Output the [x, y] coordinate of the center of the cell containing the given text.  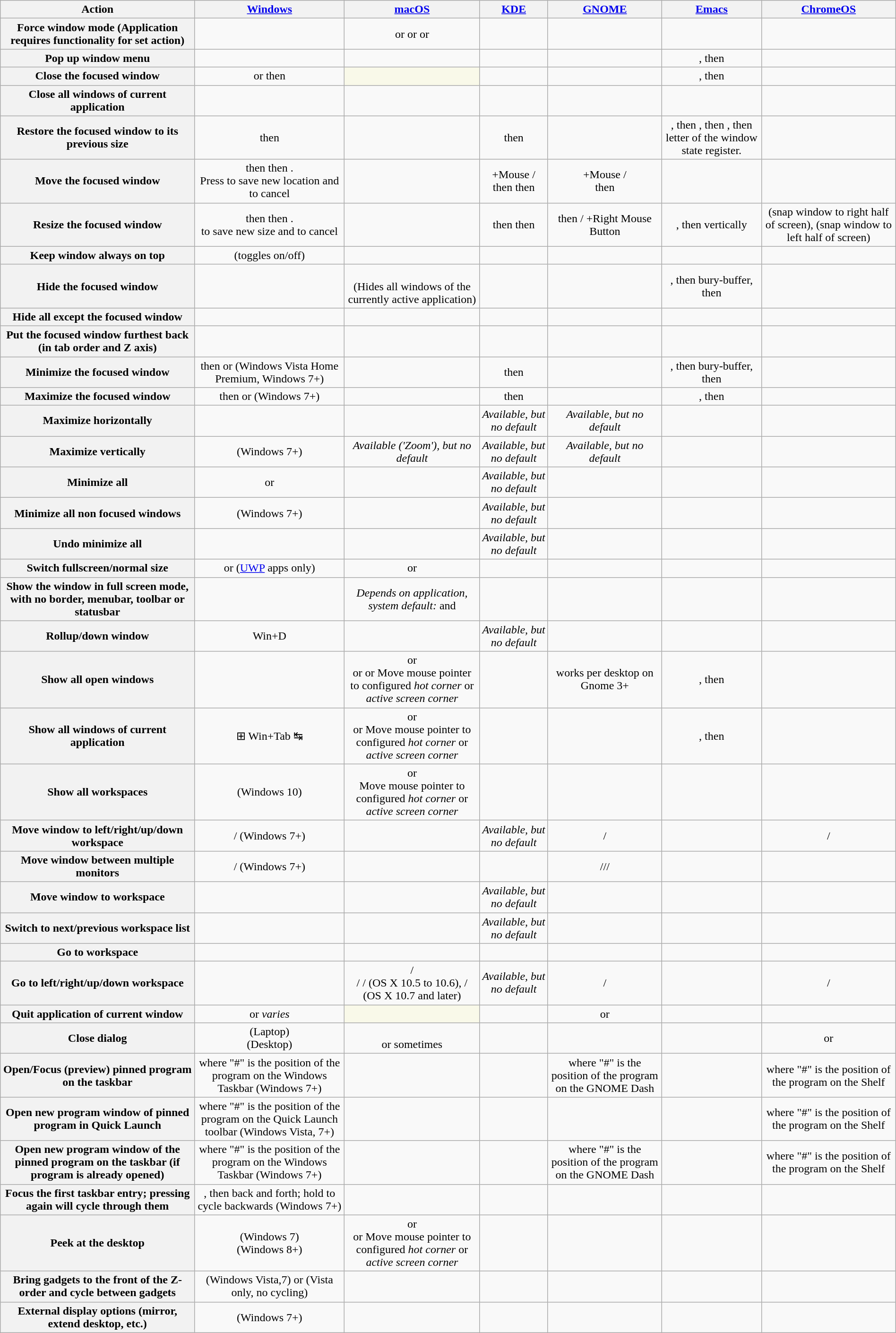
/// [605, 866]
Hide the focused window [97, 286]
Action [97, 9]
Close the focused window [97, 76]
Put the focused window furthest back (in tab order and Z axis) [97, 341]
Emacs [712, 9]
Minimize all non focused windows [97, 513]
works per desktop on Gnome 3+ [605, 680]
where "#" is the position of the program on the Quick Launch toolbar (Windows Vista, 7+) [269, 1119]
Restore the focused window to its previous size [97, 138]
Bring gadgets to the front of the Z-order and cycle between gadgets [97, 1287]
Available ('Zoom'), but no default [412, 452]
Quit application of current window [97, 1014]
(toggles on/off) [269, 255]
Move window between multiple monitors [97, 866]
Undo minimize all [97, 544]
(Windows Vista,7) or (Vista only, no cycling) [269, 1287]
Go to workspace [97, 952]
then or (Windows 7+) [269, 397]
External display options (mirror, extend desktop, etc.) [97, 1317]
Switch to next/previous workspace list [97, 927]
Hide all except the focused window [97, 317]
+Mouse / then then [514, 181]
or varies [269, 1014]
Switch fullscreen/normal size [97, 568]
Open new program window of pinned program in Quick Launch [97, 1119]
Move the focused window [97, 181]
Resize the focused window [97, 225]
Minimize all [97, 482]
/ / / (OS X 10.5 to 10.6), / (OS X 10.7 and later) [412, 983]
(Laptop) (Desktop) [269, 1038]
or or or [412, 34]
(Windows 10) [269, 792]
Win+D [269, 636]
Focus the first taskbar entry; pressing again will cycle through them [97, 1200]
Maximize the focused window [97, 397]
Move window to left/right/up/down workspace [97, 836]
or or or Move mouse pointer to configured hot corner or active screen corner [412, 680]
(Windows 7) (Windows 8+) [269, 1243]
Go to left/right/up/down workspace [97, 983]
then then [514, 225]
Keep window always on top [97, 255]
Close dialog [97, 1038]
ChromeOS [828, 9]
Maximize vertically [97, 452]
(Hides all windows of the currently active application) [412, 286]
Show all windows of current application [97, 736]
, then , then , then letter of the window state register. [712, 138]
Peek at the desktop [97, 1243]
Minimize the focused window [97, 372]
then then . to save new size and to cancel [269, 225]
orMove mouse pointer to configured hot corner or active screen corner [412, 792]
GNOME [605, 9]
Move window to workspace [97, 897]
Show the window in full screen mode, with no border, menubar, toolbar or statusbar [97, 599]
Maximize horizontally [97, 421]
Open/Focus (preview) pinned program on the taskbar [97, 1075]
Depends on application, system default: and [412, 599]
Pop up window menu [97, 58]
macOS [412, 9]
or sometimes [412, 1038]
Force window mode (Application requires functionality for set action) [97, 34]
or then [269, 76]
or (UWP apps only) [269, 568]
Show all open windows [97, 680]
Open new program window of the pinned program on the taskbar (if program is already opened) [97, 1162]
then or (Windows Vista Home Premium, Windows 7+) [269, 372]
KDE [514, 9]
, then back and forth; hold to cycle backwards (Windows 7+) [269, 1200]
then then .Press to save new location and to cancel [269, 181]
Rollup/down window [97, 636]
⊞ Win+Tab ↹ [269, 736]
(snap window to right half of screen), (snap window to left half of screen) [828, 225]
+Mouse / then [605, 181]
Show all workspaces [97, 792]
Close all windows of current application [97, 100]
Windows [269, 9]
then / +Right Mouse Button [605, 225]
, then vertically [712, 225]
